Scan for the cell matching the given text and deliver its (x, y) coordinate at center. 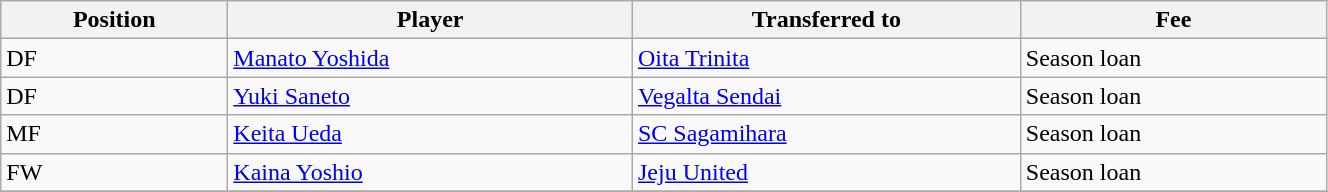
Jeju United (826, 172)
FW (114, 172)
Transferred to (826, 20)
SC Sagamihara (826, 134)
Kaina Yoshio (430, 172)
Vegalta Sendai (826, 96)
Fee (1173, 20)
Position (114, 20)
MF (114, 134)
Yuki Saneto (430, 96)
Player (430, 20)
Oita Trinita (826, 58)
Manato Yoshida (430, 58)
Keita Ueda (430, 134)
